Locate the cell with the specified text and output its [X, Y] center coordinate. 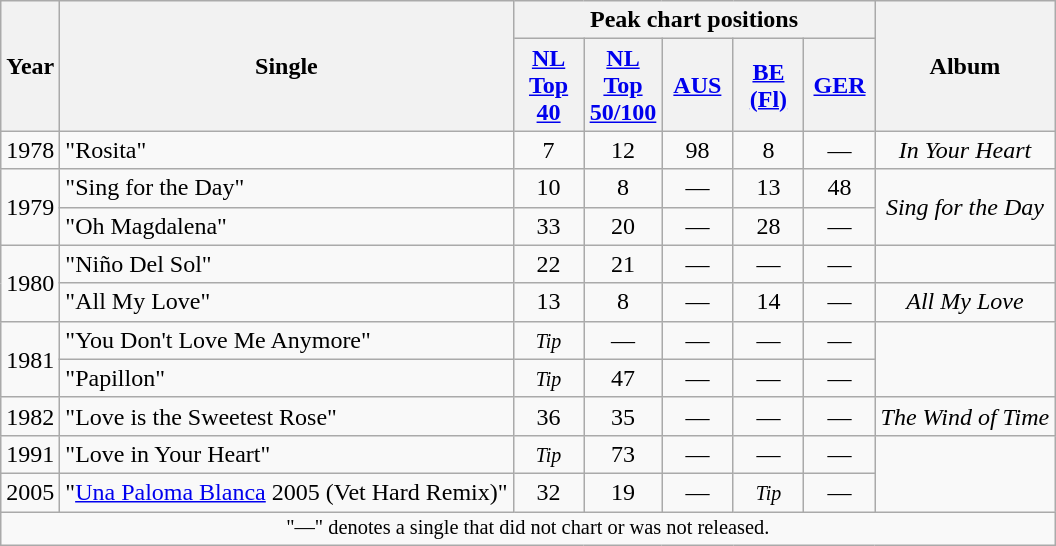
1978 [30, 150]
73 [623, 454]
"Papillon" [286, 378]
1980 [30, 283]
21 [623, 264]
98 [698, 150]
1981 [30, 359]
7 [548, 150]
Sing for the Day [965, 207]
Album [965, 66]
NLTop 40 [548, 85]
10 [548, 188]
In Your Heart [965, 150]
12 [623, 150]
2005 [30, 492]
22 [548, 264]
19 [623, 492]
1991 [30, 454]
"Love is the Sweetest Rose" [286, 416]
"Rosita" [286, 150]
"All My Love" [286, 302]
"Una Paloma Blanca 2005 (Vet Hard Remix)" [286, 492]
47 [623, 378]
35 [623, 416]
GER [840, 85]
36 [548, 416]
1982 [30, 416]
The Wind of Time [965, 416]
AUS [698, 85]
NLTop 50/100 [623, 85]
14 [768, 302]
"Oh Magdalena" [286, 226]
BE (Fl) [768, 85]
"Niño Del Sol" [286, 264]
"You Don't Love Me Anymore" [286, 340]
"Sing for the Day" [286, 188]
1979 [30, 207]
28 [768, 226]
Peak chart positions [694, 20]
"—" denotes a single that did not chart or was not released. [528, 529]
48 [840, 188]
"Love in Your Heart" [286, 454]
Year [30, 66]
Single [286, 66]
All My Love [965, 302]
33 [548, 226]
32 [548, 492]
20 [623, 226]
